Scan for the cell matching the given text and deliver its (x, y) coordinate at center. 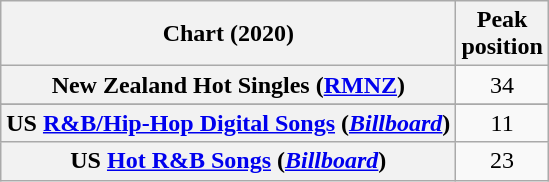
US Hot R&B Songs (Billboard) (228, 161)
23 (502, 161)
New Zealand Hot Singles (RMNZ) (228, 85)
34 (502, 85)
Chart (2020) (228, 34)
US R&B/Hip-Hop Digital Songs (Billboard) (228, 123)
11 (502, 123)
Peakposition (502, 34)
